Extract the (x, y) coordinate from the center of the cell holding the provided text.  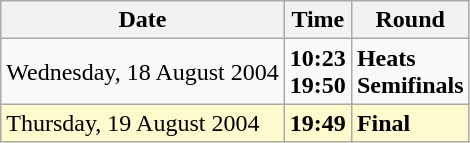
Thursday, 19 August 2004 (143, 123)
10:2319:50 (318, 72)
Round (410, 20)
Wednesday, 18 August 2004 (143, 72)
Time (318, 20)
Final (410, 123)
Date (143, 20)
19:49 (318, 123)
HeatsSemifinals (410, 72)
